Determine the (X, Y) coordinate at the center of the cell enclosing the given text.  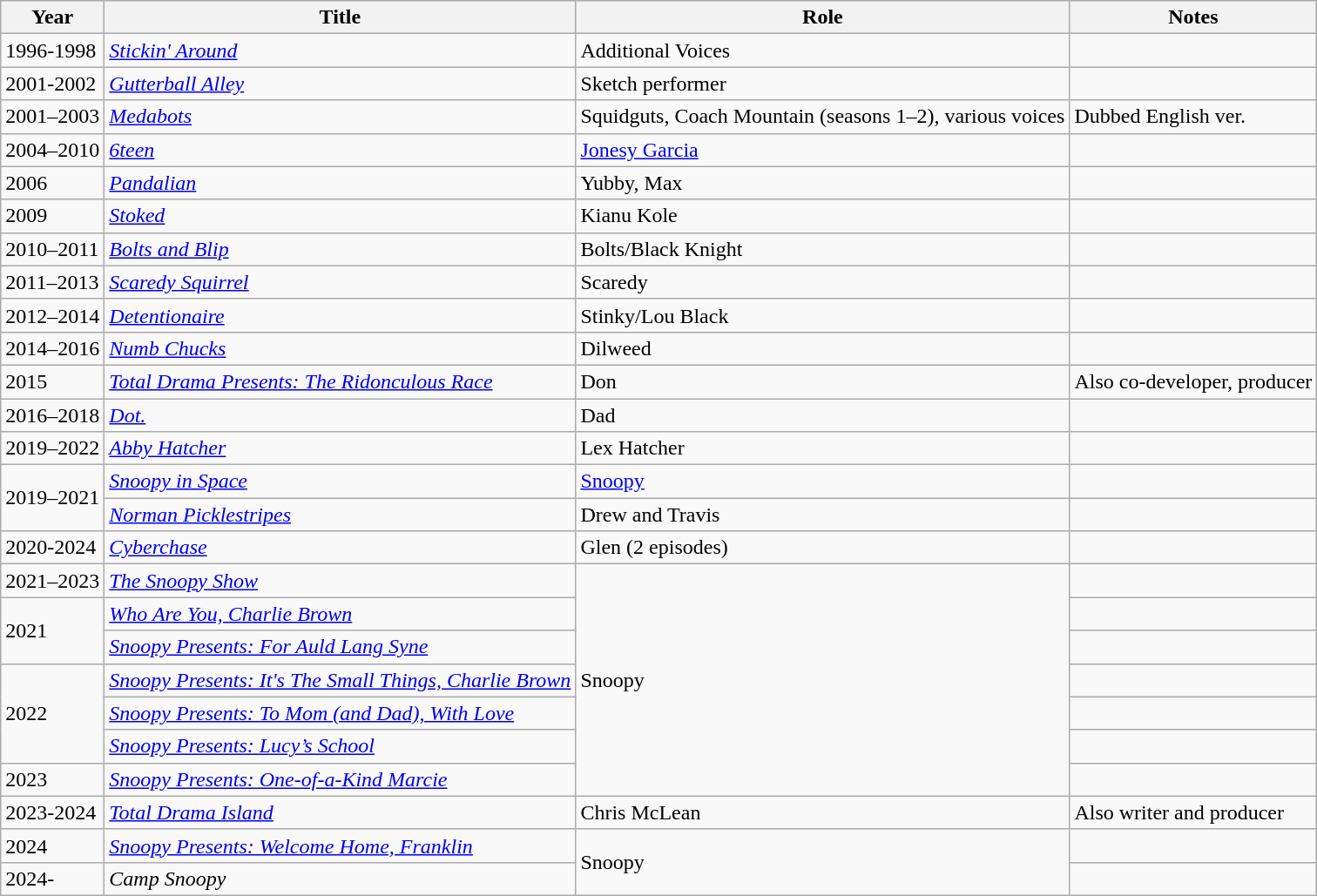
2024- (52, 879)
Yubby, Max (822, 183)
2010–2011 (52, 249)
Gutterball Alley (340, 84)
Don (822, 381)
2021–2023 (52, 581)
Squidguts, Coach Mountain (seasons 1–2), various voices (822, 117)
Chris McLean (822, 812)
Medabots (340, 117)
Snoopy Presents: To Mom (and Dad), With Love (340, 713)
Snoopy in Space (340, 482)
Also writer and producer (1193, 812)
Scaredy (822, 282)
Snoopy Presents: For Auld Lang Syne (340, 647)
Who Are You, Charlie Brown (340, 614)
Dilweed (822, 348)
2022 (52, 713)
Abby Hatcher (340, 448)
Snoopy Presents: It's The Small Things, Charlie Brown (340, 680)
2019–2022 (52, 448)
Glen (2 episodes) (822, 548)
Drew and Travis (822, 515)
Jonesy Garcia (822, 150)
Bolts/Black Knight (822, 249)
Cyberchase (340, 548)
2001–2003 (52, 117)
1996-1998 (52, 51)
Dubbed English ver. (1193, 117)
2006 (52, 183)
Snoopy Presents: Lucy’s School (340, 746)
2024 (52, 845)
Dad (822, 415)
Pandalian (340, 183)
2012–2014 (52, 315)
Bolts and Blip (340, 249)
Snoopy Presents: Welcome Home, Franklin (340, 845)
Norman Picklestripes (340, 515)
2004–2010 (52, 150)
Kianu Kole (822, 216)
Year (52, 17)
Scaredy Squirrel (340, 282)
Camp Snoopy (340, 879)
Sketch performer (822, 84)
2001-2002 (52, 84)
Total Drama Presents: The Ridonculous Race (340, 381)
2014–2016 (52, 348)
Also co-developer, producer (1193, 381)
Stickin' Around (340, 51)
2016–2018 (52, 415)
Role (822, 17)
2020-2024 (52, 548)
2015 (52, 381)
2023 (52, 779)
2021 (52, 630)
Additional Voices (822, 51)
Lex Hatcher (822, 448)
Stinky/Lou Black (822, 315)
6teen (340, 150)
2011–2013 (52, 282)
Snoopy Presents: One-of-a-Kind Marcie (340, 779)
The Snoopy Show (340, 581)
2023-2024 (52, 812)
2009 (52, 216)
2019–2021 (52, 498)
Total Drama Island (340, 812)
Title (340, 17)
Dot. (340, 415)
Numb Chucks (340, 348)
Notes (1193, 17)
Detentionaire (340, 315)
Stoked (340, 216)
